Scan for the cell matching the given text and deliver its [X, Y] coordinate at center. 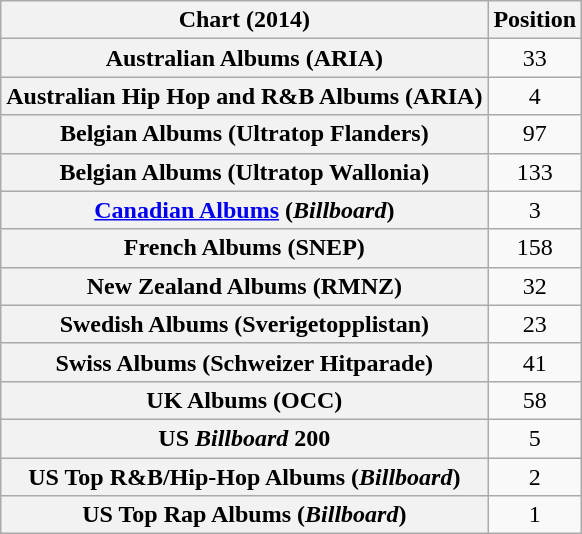
33 [535, 58]
US Top Rap Albums (Billboard) [244, 515]
41 [535, 362]
US Top R&B/Hip-Hop Albums (Billboard) [244, 477]
UK Albums (OCC) [244, 400]
US Billboard 200 [244, 438]
Swedish Albums (Sverigetopplistan) [244, 324]
Belgian Albums (Ultratop Wallonia) [244, 172]
Belgian Albums (Ultratop Flanders) [244, 134]
1 [535, 515]
32 [535, 286]
58 [535, 400]
3 [535, 210]
Australian Hip Hop and R&B Albums (ARIA) [244, 96]
Canadian Albums (Billboard) [244, 210]
New Zealand Albums (RMNZ) [244, 286]
5 [535, 438]
97 [535, 134]
158 [535, 248]
French Albums (SNEP) [244, 248]
4 [535, 96]
Swiss Albums (Schweizer Hitparade) [244, 362]
Chart (2014) [244, 20]
133 [535, 172]
Australian Albums (ARIA) [244, 58]
2 [535, 477]
Position [535, 20]
23 [535, 324]
